For the text-containing cell, return its midpoint in [X, Y] coordinate format. 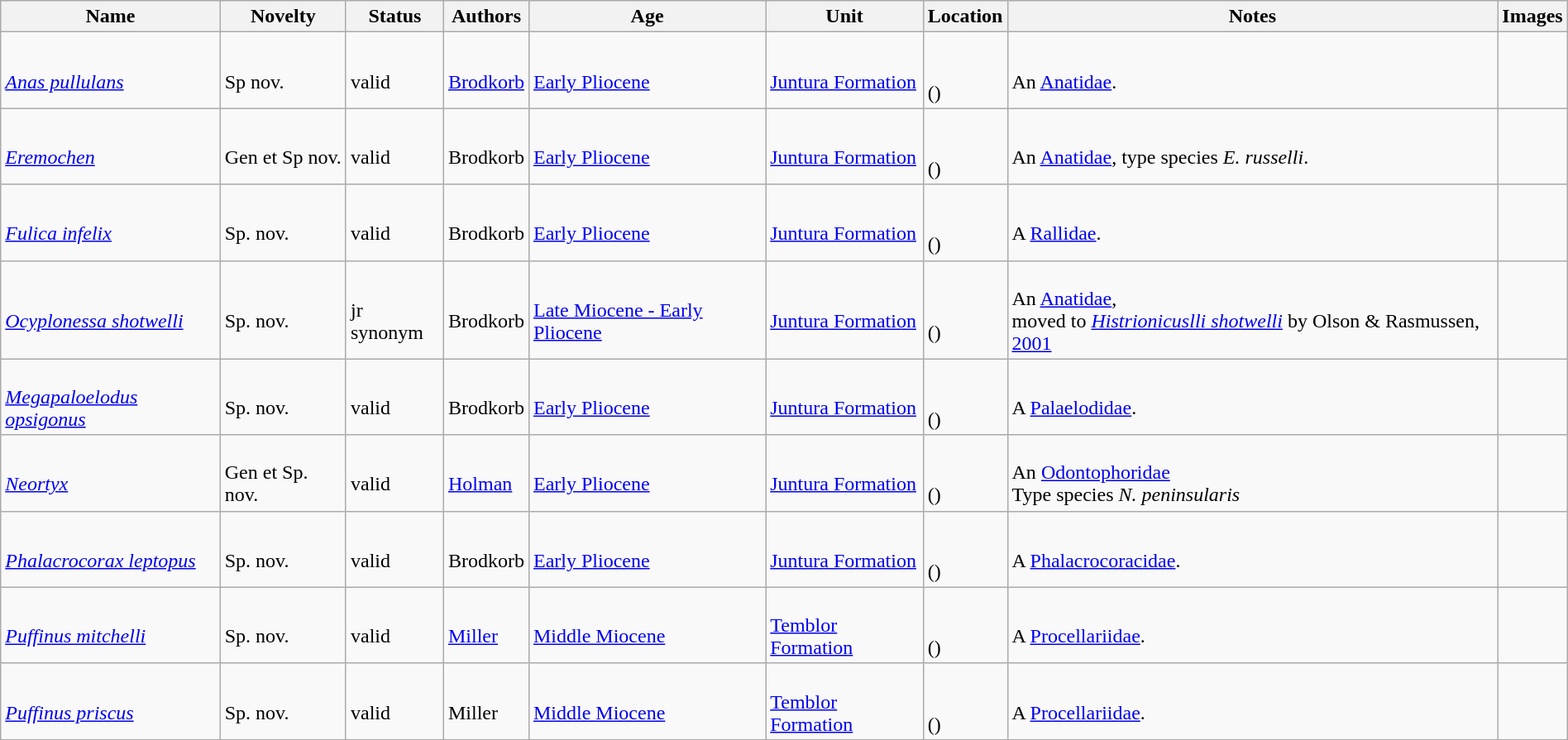
Unit [845, 17]
Phalacrocorax leptopus [111, 549]
Anas pullulans [111, 70]
Gen et Sp. nov. [283, 473]
Puffinus mitchelli [111, 625]
A Phalacrocoracidae. [1252, 549]
Holman [486, 473]
An Anatidae. [1252, 70]
Eremochen [111, 146]
An Anatidae, type species E. russelli. [1252, 146]
Novelty [283, 17]
jr synonym [394, 309]
Notes [1252, 17]
Location [965, 17]
Neortyx [111, 473]
Authors [486, 17]
Gen et Sp nov. [283, 146]
Puffinus priscus [111, 701]
Ocyplonessa shotwelli [111, 309]
An Anatidae, moved to Histrionicuslli shotwelli by Olson & Rasmussen, 2001 [1252, 309]
Late Miocene - Early Pliocene [647, 309]
Fulica infelix [111, 222]
Age [647, 17]
Sp nov. [283, 70]
An Odontophoridae Type species N. peninsularis [1252, 473]
Images [1532, 17]
Megapaloelodus opsigonus [111, 397]
A Rallidae. [1252, 222]
Name [111, 17]
Status [394, 17]
A Palaelodidae. [1252, 397]
